For the text-containing cell, return its midpoint in (x, y) coordinate format. 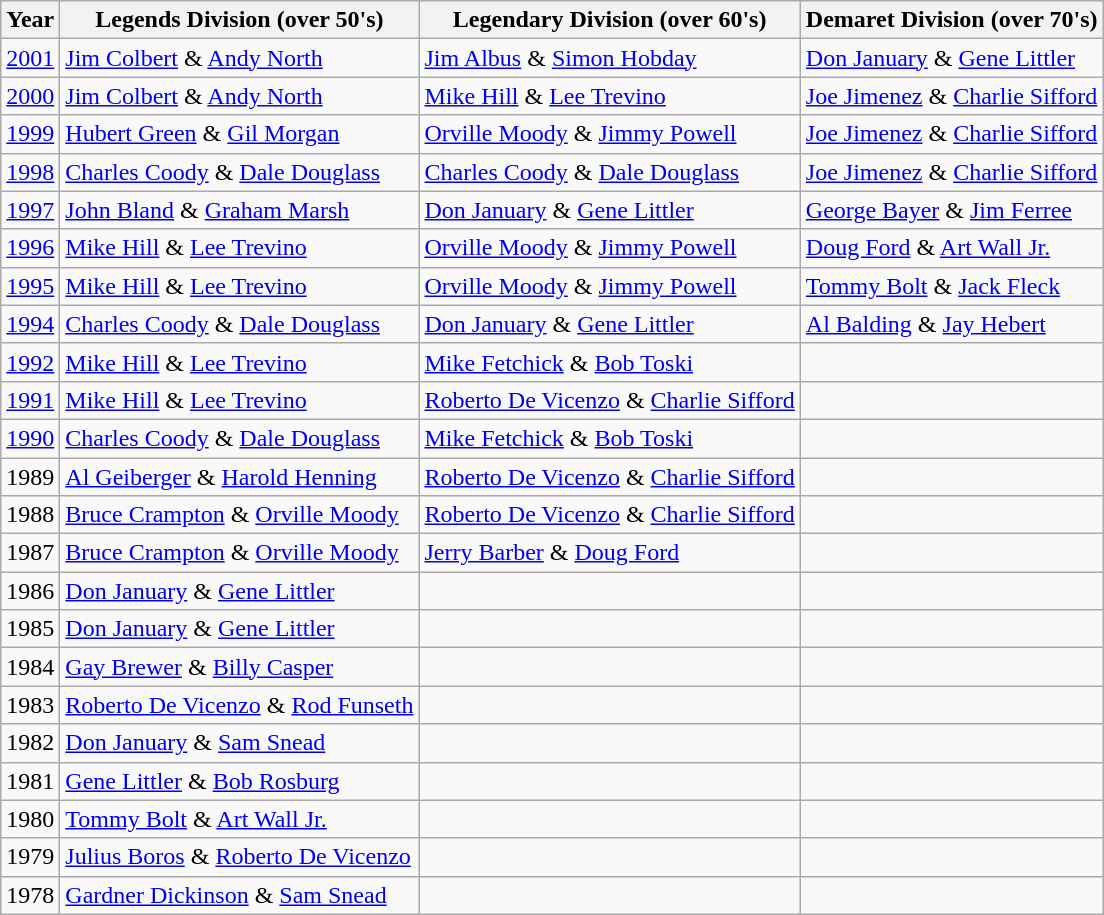
1984 (30, 667)
Roberto De Vicenzo & Rod Funseth (240, 705)
2000 (30, 96)
1997 (30, 210)
Jim Albus & Simon Hobday (610, 58)
1999 (30, 134)
Doug Ford & Art Wall Jr. (952, 248)
John Bland & Graham Marsh (240, 210)
1989 (30, 477)
1990 (30, 438)
Gay Brewer & Billy Casper (240, 667)
1978 (30, 895)
Gardner Dickinson & Sam Snead (240, 895)
1982 (30, 743)
1994 (30, 324)
1980 (30, 819)
Jerry Barber & Doug Ford (610, 553)
Legendary Division (over 60's) (610, 20)
1986 (30, 591)
1979 (30, 857)
George Bayer & Jim Ferree (952, 210)
1996 (30, 248)
1981 (30, 781)
Al Geiberger & Harold Henning (240, 477)
Al Balding & Jay Hebert (952, 324)
Tommy Bolt & Jack Fleck (952, 286)
Gene Littler & Bob Rosburg (240, 781)
1987 (30, 553)
1985 (30, 629)
1998 (30, 172)
Tommy Bolt & Art Wall Jr. (240, 819)
Legends Division (over 50's) (240, 20)
1992 (30, 362)
1983 (30, 705)
Hubert Green & Gil Morgan (240, 134)
1995 (30, 286)
Don January & Sam Snead (240, 743)
Julius Boros & Roberto De Vicenzo (240, 857)
Year (30, 20)
1991 (30, 400)
Demaret Division (over 70's) (952, 20)
2001 (30, 58)
1988 (30, 515)
